Find where the given text appears and provide that cell's center as [X, Y] coordinate. 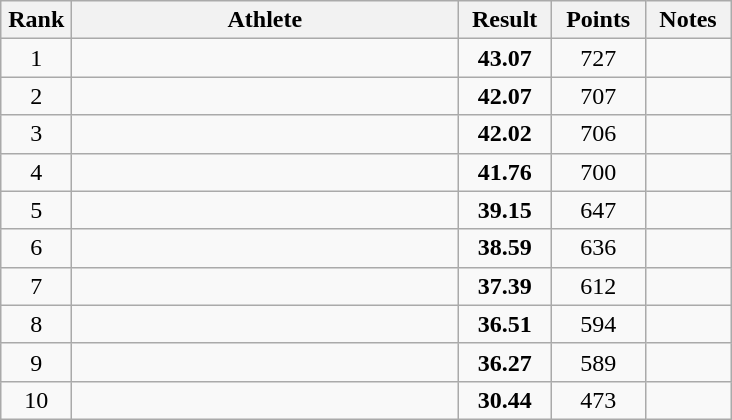
41.76 [505, 172]
4 [36, 172]
589 [598, 362]
5 [36, 210]
36.27 [505, 362]
700 [598, 172]
37.39 [505, 286]
612 [598, 286]
2 [36, 96]
3 [36, 134]
473 [598, 400]
43.07 [505, 58]
6 [36, 248]
727 [598, 58]
Rank [36, 20]
594 [598, 324]
8 [36, 324]
1 [36, 58]
707 [598, 96]
636 [598, 248]
706 [598, 134]
38.59 [505, 248]
Result [505, 20]
647 [598, 210]
42.07 [505, 96]
9 [36, 362]
10 [36, 400]
Notes [688, 20]
36.51 [505, 324]
39.15 [505, 210]
7 [36, 286]
Athlete [265, 20]
42.02 [505, 134]
30.44 [505, 400]
Points [598, 20]
